Capture the cell that displays the provided text and extract its (x, y) central coordinate. 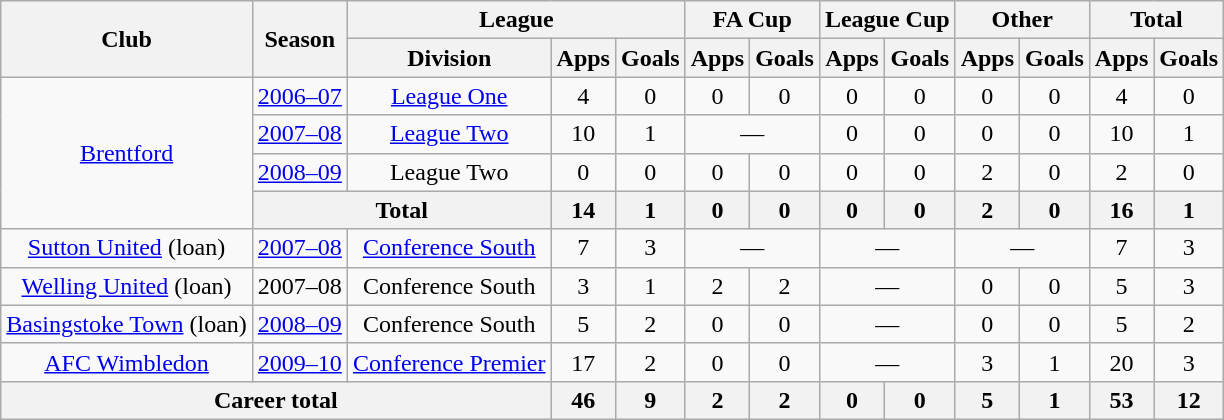
14 (583, 210)
Club (127, 39)
20 (1121, 362)
Career total (276, 400)
Welling United (loan) (127, 286)
Sutton United (loan) (127, 248)
46 (583, 400)
2009–10 (300, 362)
League One (449, 96)
2006–07 (300, 96)
12 (1189, 400)
Basingstoke Town (loan) (127, 324)
9 (650, 400)
League (516, 20)
Other (1022, 20)
AFC Wimbledon (127, 362)
Division (449, 58)
Season (300, 39)
53 (1121, 400)
League Cup (887, 20)
FA Cup (752, 20)
Brentford (127, 153)
Conference Premier (449, 362)
16 (1121, 210)
17 (583, 362)
